For the text-containing cell, return its midpoint in (X, Y) coordinate format. 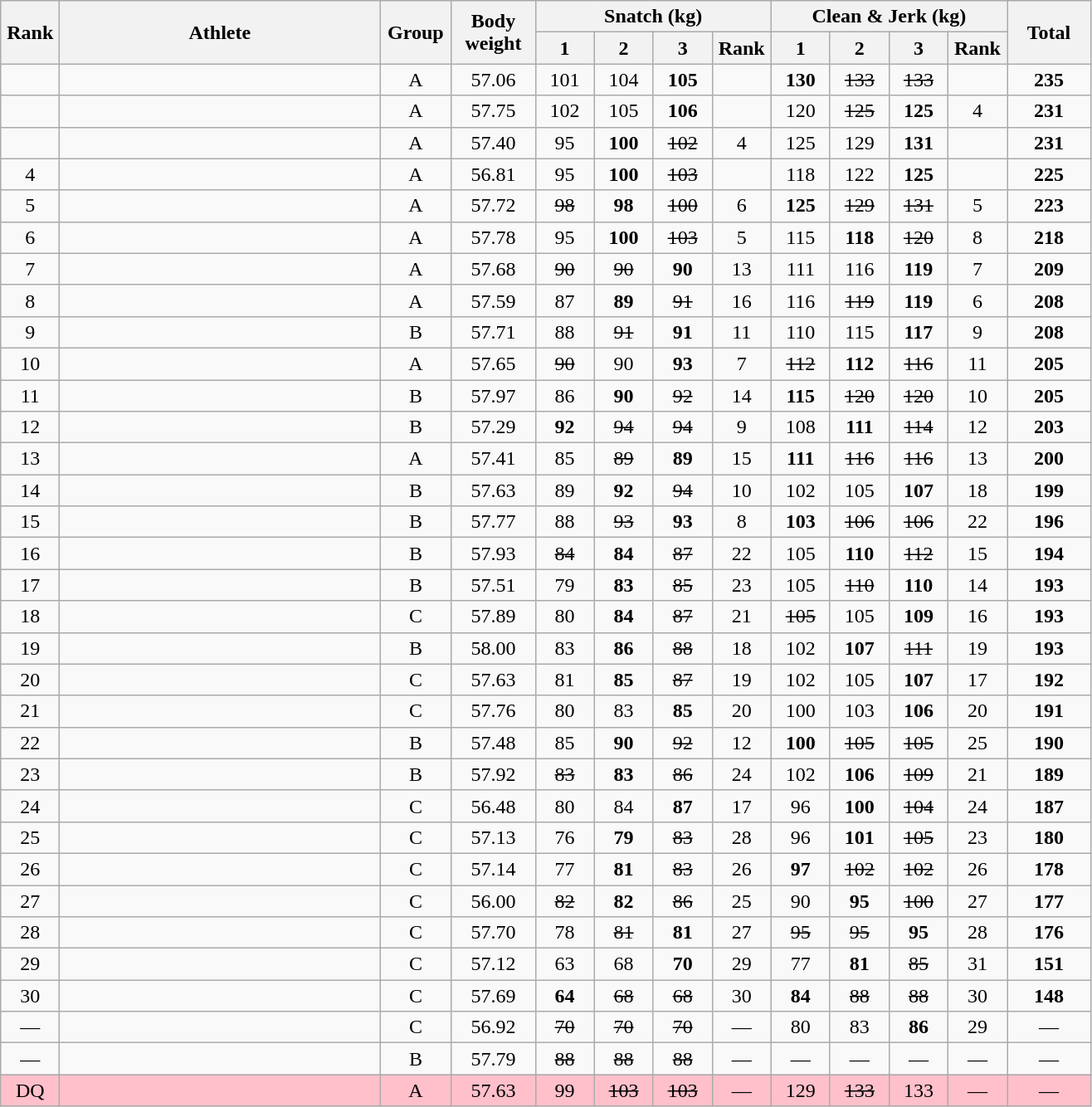
Athlete (220, 32)
57.69 (493, 996)
235 (1049, 80)
191 (1049, 711)
122 (860, 174)
57.77 (493, 522)
151 (1049, 964)
Body weight (493, 32)
57.89 (493, 617)
78 (564, 933)
DQ (30, 1090)
57.72 (493, 206)
57.59 (493, 300)
56.48 (493, 806)
57.41 (493, 459)
190 (1049, 743)
56.81 (493, 174)
130 (800, 80)
56.00 (493, 900)
57.12 (493, 964)
31 (977, 964)
114 (918, 427)
57.93 (493, 553)
57.78 (493, 237)
117 (918, 332)
Total (1049, 32)
57.70 (493, 933)
57.71 (493, 332)
223 (1049, 206)
64 (564, 996)
57.13 (493, 837)
176 (1049, 933)
57.92 (493, 774)
203 (1049, 427)
57.29 (493, 427)
57.40 (493, 143)
108 (800, 427)
97 (800, 869)
187 (1049, 806)
199 (1049, 490)
57.65 (493, 363)
178 (1049, 869)
Snatch (kg) (653, 17)
194 (1049, 553)
218 (1049, 237)
76 (564, 837)
180 (1049, 837)
57.75 (493, 111)
57.79 (493, 1059)
177 (1049, 900)
57.48 (493, 743)
196 (1049, 522)
148 (1049, 996)
225 (1049, 174)
57.14 (493, 869)
56.92 (493, 1027)
99 (564, 1090)
Clean & Jerk (kg) (889, 17)
57.68 (493, 269)
189 (1049, 774)
63 (564, 964)
192 (1049, 680)
209 (1049, 269)
57.76 (493, 711)
57.97 (493, 396)
57.51 (493, 585)
58.00 (493, 648)
57.06 (493, 80)
Group (416, 32)
200 (1049, 459)
